Scan for the cell matching the given text and deliver its (X, Y) coordinate at center. 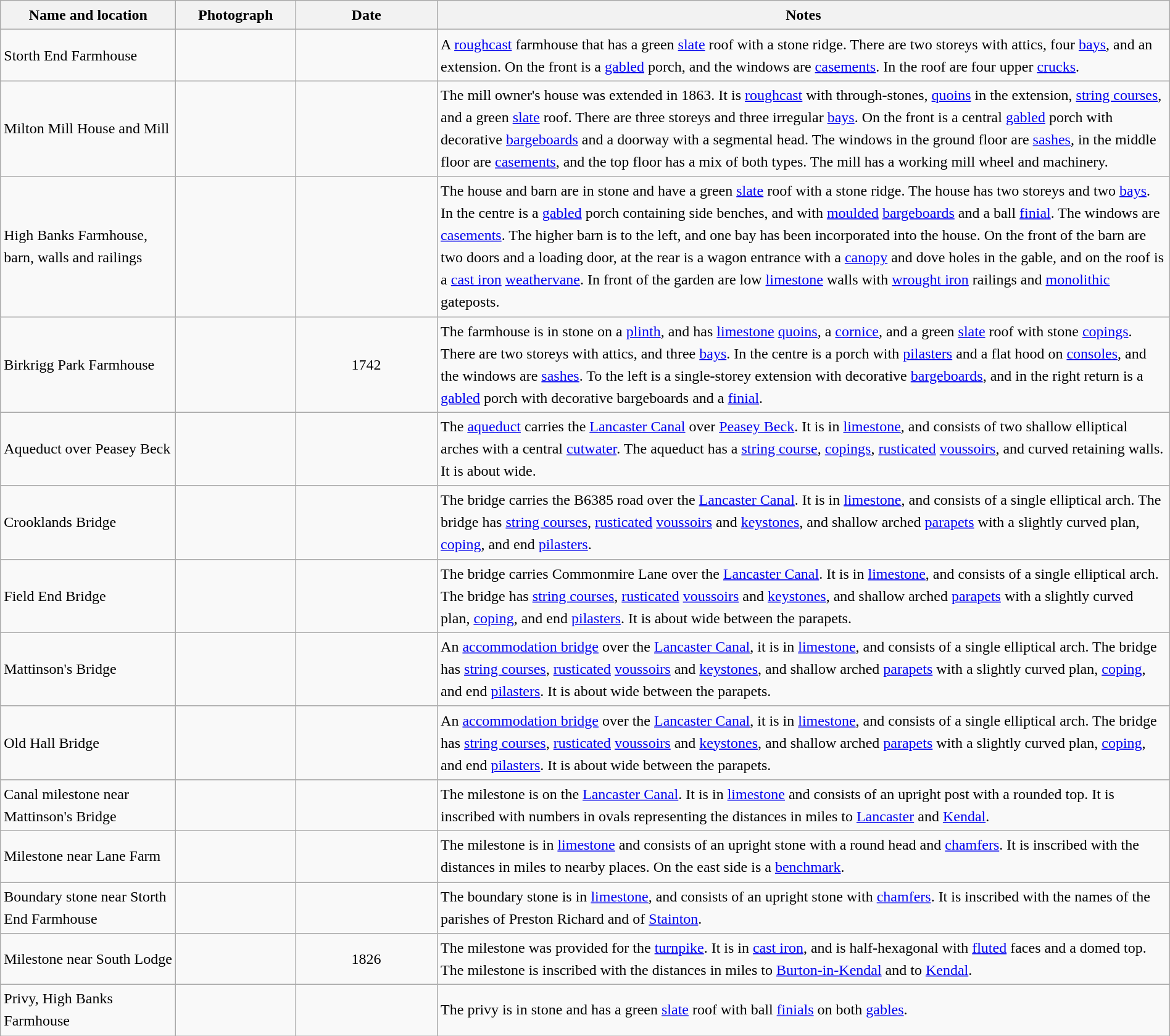
High Banks Farmhouse,barn, walls and railings (88, 247)
Boundary stone near Storth End Farmhouse (88, 908)
Photograph (236, 15)
Old Hall Bridge (88, 743)
Birkrigg Park Farmhouse (88, 364)
Mattinson's Bridge (88, 669)
Date (367, 15)
Milestone near Lane Farm (88, 856)
Name and location (88, 15)
The privy is in stone and has a green slate roof with ball finials on both gables. (803, 1011)
Milestone near South Lodge (88, 959)
1742 (367, 364)
1826 (367, 959)
Aqueduct over Peasey Beck (88, 449)
Crooklands Bridge (88, 522)
Field End Bridge (88, 596)
Storth End Farmhouse (88, 56)
Notes (803, 15)
Privy, High Banks Farmhouse (88, 1011)
Canal milestone near Mattinson's Bridge (88, 805)
Milton Mill House and Mill (88, 128)
